Find where the given text appears and provide that cell's center as [X, Y] coordinate. 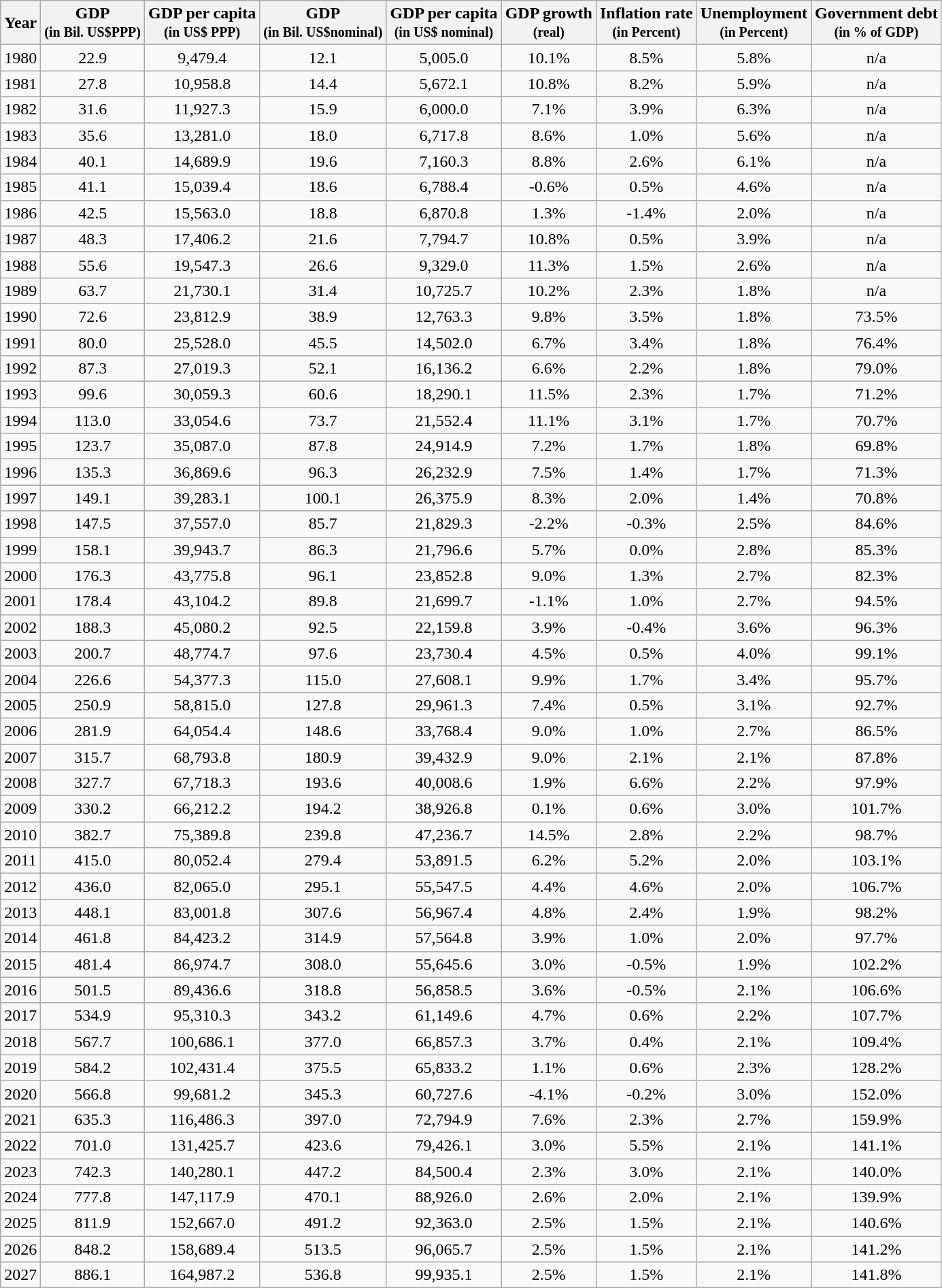
848.2 [92, 1249]
6,000.0 [443, 110]
140.0% [877, 1171]
30,059.3 [203, 395]
327.7 [92, 783]
149.1 [92, 498]
436.0 [92, 887]
80,052.4 [203, 861]
GDP growth(real) [548, 23]
2.4% [646, 912]
18.0 [323, 135]
26,232.9 [443, 472]
415.0 [92, 861]
GDP per capita(in US$ PPP) [203, 23]
99.6 [92, 395]
113.0 [92, 420]
94.5% [877, 601]
9.9% [548, 679]
45,080.2 [203, 627]
106.6% [877, 990]
1996 [20, 472]
2004 [20, 679]
2016 [20, 990]
7,160.3 [443, 161]
567.7 [92, 1042]
0.0% [646, 550]
-0.3% [646, 524]
Government debt(in % of GDP) [877, 23]
21,730.1 [203, 291]
73.5% [877, 316]
84,423.2 [203, 938]
56,967.4 [443, 912]
10,725.7 [443, 291]
1.1% [548, 1068]
481.4 [92, 964]
345.3 [323, 1093]
97.6 [323, 653]
2017 [20, 1016]
52.1 [323, 369]
17,406.2 [203, 239]
5.5% [646, 1145]
38.9 [323, 316]
200.7 [92, 653]
72.6 [92, 316]
2026 [20, 1249]
193.6 [323, 783]
139.9% [877, 1198]
89.8 [323, 601]
39,432.9 [443, 757]
127.8 [323, 705]
54,377.3 [203, 679]
423.6 [323, 1145]
68,793.8 [203, 757]
82.3% [877, 576]
8.6% [548, 135]
55.6 [92, 265]
33,054.6 [203, 420]
88,926.0 [443, 1198]
41.1 [92, 187]
2006 [20, 731]
63.7 [92, 291]
73.7 [323, 420]
-1.4% [646, 213]
1997 [20, 498]
86.3 [323, 550]
102.2% [877, 964]
6.2% [548, 861]
55,645.6 [443, 964]
70.8% [877, 498]
65,833.2 [443, 1068]
66,212.2 [203, 809]
40,008.6 [443, 783]
23,812.9 [203, 316]
152,667.0 [203, 1223]
8.5% [646, 58]
36,869.6 [203, 472]
1994 [20, 420]
281.9 [92, 731]
26,375.9 [443, 498]
84.6% [877, 524]
14.5% [548, 835]
19.6 [323, 161]
886.1 [92, 1275]
11.3% [548, 265]
8.2% [646, 84]
23,730.4 [443, 653]
2024 [20, 1198]
1990 [20, 316]
141.1% [877, 1145]
7.5% [548, 472]
315.7 [92, 757]
42.5 [92, 213]
97.7% [877, 938]
131,425.7 [203, 1145]
2021 [20, 1119]
141.8% [877, 1275]
147.5 [92, 524]
99,681.2 [203, 1093]
1998 [20, 524]
21.6 [323, 239]
7.6% [548, 1119]
2018 [20, 1042]
295.1 [323, 887]
8.8% [548, 161]
89,436.6 [203, 990]
86,974.7 [203, 964]
5.6% [754, 135]
6,717.8 [443, 135]
377.0 [323, 1042]
4.4% [548, 887]
15,563.0 [203, 213]
18.8 [323, 213]
9,329.0 [443, 265]
513.5 [323, 1249]
-0.2% [646, 1093]
128.2% [877, 1068]
4.8% [548, 912]
7.2% [548, 446]
491.2 [323, 1223]
-1.1% [548, 601]
16,136.2 [443, 369]
66,857.3 [443, 1042]
9.8% [548, 316]
1991 [20, 342]
70.7% [877, 420]
1985 [20, 187]
2008 [20, 783]
14,689.9 [203, 161]
85.3% [877, 550]
4.7% [548, 1016]
2014 [20, 938]
6.1% [754, 161]
96.1 [323, 576]
75,389.8 [203, 835]
109.4% [877, 1042]
96.3% [877, 627]
102,431.4 [203, 1068]
7.1% [548, 110]
2023 [20, 1171]
2022 [20, 1145]
GDP(in Bil. US$PPP) [92, 23]
447.2 [323, 1171]
64,054.4 [203, 731]
39,943.7 [203, 550]
1980 [20, 58]
1993 [20, 395]
40.1 [92, 161]
83,001.8 [203, 912]
96,065.7 [443, 1249]
55,547.5 [443, 887]
14.4 [323, 84]
6.7% [548, 342]
79,426.1 [443, 1145]
18,290.1 [443, 395]
60.6 [323, 395]
-0.4% [646, 627]
106.7% [877, 887]
0.1% [548, 809]
1995 [20, 446]
1983 [20, 135]
123.7 [92, 446]
61,149.6 [443, 1016]
534.9 [92, 1016]
19,547.3 [203, 265]
1987 [20, 239]
71.3% [877, 472]
14,502.0 [443, 342]
5,672.1 [443, 84]
5.9% [754, 84]
18.6 [323, 187]
330.2 [92, 809]
13,281.0 [203, 135]
314.9 [323, 938]
29,961.3 [443, 705]
38,926.8 [443, 809]
701.0 [92, 1145]
95.7% [877, 679]
382.7 [92, 835]
96.3 [323, 472]
2011 [20, 861]
10.1% [548, 58]
279.4 [323, 861]
101.7% [877, 809]
7.4% [548, 705]
-0.6% [548, 187]
448.1 [92, 912]
12,763.3 [443, 316]
461.8 [92, 938]
92.7% [877, 705]
100,686.1 [203, 1042]
307.6 [323, 912]
21,829.3 [443, 524]
7,794.7 [443, 239]
26.6 [323, 265]
308.0 [323, 964]
100.1 [323, 498]
397.0 [323, 1119]
23,852.8 [443, 576]
2001 [20, 601]
86.5% [877, 731]
87.8 [323, 446]
85.7 [323, 524]
11.5% [548, 395]
87.8% [877, 757]
470.1 [323, 1198]
141.2% [877, 1249]
2010 [20, 835]
152.0% [877, 1093]
2012 [20, 887]
98.7% [877, 835]
43,104.2 [203, 601]
1986 [20, 213]
33,768.4 [443, 731]
71.2% [877, 395]
37,557.0 [203, 524]
148.6 [323, 731]
5.2% [646, 861]
95,310.3 [203, 1016]
27,608.1 [443, 679]
39,283.1 [203, 498]
35.6 [92, 135]
67,718.3 [203, 783]
10,958.8 [203, 84]
584.2 [92, 1068]
84,500.4 [443, 1171]
2013 [20, 912]
742.3 [92, 1171]
158.1 [92, 550]
2009 [20, 809]
3.7% [548, 1042]
2000 [20, 576]
147,117.9 [203, 1198]
6,870.8 [443, 213]
53,891.5 [443, 861]
31.4 [323, 291]
48,774.7 [203, 653]
178.4 [92, 601]
811.9 [92, 1223]
188.3 [92, 627]
2027 [20, 1275]
25,528.0 [203, 342]
1981 [20, 84]
135.3 [92, 472]
15.9 [323, 110]
115.0 [323, 679]
48.3 [92, 239]
6.3% [754, 110]
GDP(in Bil. US$nominal) [323, 23]
27,019.3 [203, 369]
-4.1% [548, 1093]
57,564.8 [443, 938]
2007 [20, 757]
566.8 [92, 1093]
22,159.8 [443, 627]
1999 [20, 550]
47,236.7 [443, 835]
5.7% [548, 550]
58,815.0 [203, 705]
79.0% [877, 369]
2003 [20, 653]
164,987.2 [203, 1275]
103.1% [877, 861]
99.1% [877, 653]
2025 [20, 1223]
21,552.4 [443, 420]
24,914.9 [443, 446]
2005 [20, 705]
22.9 [92, 58]
107.7% [877, 1016]
5,005.0 [443, 58]
-2.2% [548, 524]
80.0 [92, 342]
92.5 [323, 627]
2015 [20, 964]
635.3 [92, 1119]
69.8% [877, 446]
87.3 [92, 369]
536.8 [323, 1275]
99,935.1 [443, 1275]
1989 [20, 291]
82,065.0 [203, 887]
92,363.0 [443, 1223]
777.8 [92, 1198]
21,796.6 [443, 550]
4.5% [548, 653]
0.4% [646, 1042]
4.0% [754, 653]
6,788.4 [443, 187]
Unemployment(in Percent) [754, 23]
140.6% [877, 1223]
72,794.9 [443, 1119]
2020 [20, 1093]
9,479.4 [203, 58]
11.1% [548, 420]
1992 [20, 369]
Year [20, 23]
343.2 [323, 1016]
1984 [20, 161]
180.9 [323, 757]
15,039.4 [203, 187]
27.8 [92, 84]
318.8 [323, 990]
1982 [20, 110]
5.8% [754, 58]
45.5 [323, 342]
194.2 [323, 809]
GDP per capita(in US$ nominal) [443, 23]
8.3% [548, 498]
176.3 [92, 576]
31.6 [92, 110]
35,087.0 [203, 446]
60,727.6 [443, 1093]
140,280.1 [203, 1171]
97.9% [877, 783]
Inflation rate(in Percent) [646, 23]
76.4% [877, 342]
12.1 [323, 58]
239.8 [323, 835]
159.9% [877, 1119]
3.5% [646, 316]
2019 [20, 1068]
21,699.7 [443, 601]
250.9 [92, 705]
1988 [20, 265]
56,858.5 [443, 990]
158,689.4 [203, 1249]
11,927.3 [203, 110]
2002 [20, 627]
501.5 [92, 990]
226.6 [92, 679]
116,486.3 [203, 1119]
98.2% [877, 912]
10.2% [548, 291]
43,775.8 [203, 576]
375.5 [323, 1068]
